Extract the (X, Y) coordinate from the center of the cell holding the provided text.  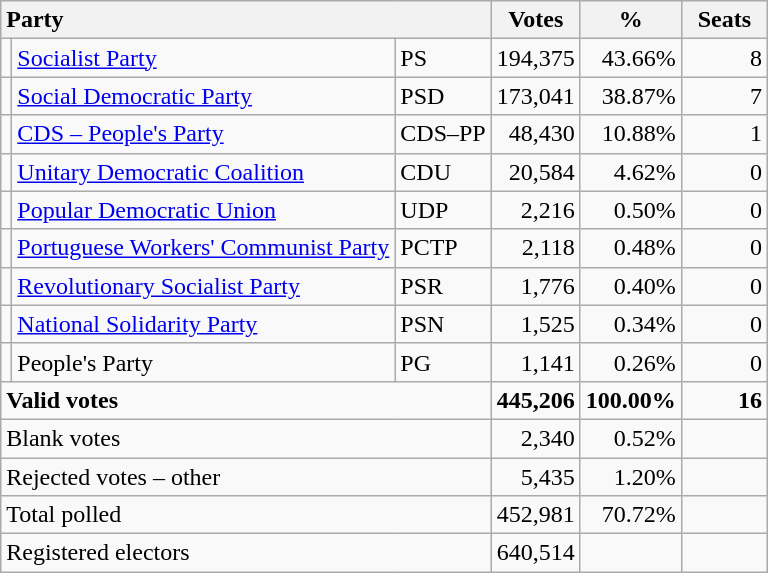
CDU (443, 172)
PSR (443, 286)
38.87% (630, 96)
National Solidarity Party (204, 324)
Socialist Party (204, 58)
16 (724, 400)
0.50% (630, 210)
2,216 (536, 210)
194,375 (536, 58)
Social Democratic Party (204, 96)
Popular Democratic Union (204, 210)
0.52% (630, 438)
Blank votes (246, 438)
2,340 (536, 438)
8 (724, 58)
7 (724, 96)
0.34% (630, 324)
43.66% (630, 58)
PSD (443, 96)
1.20% (630, 477)
445,206 (536, 400)
Valid votes (246, 400)
Registered electors (246, 553)
0.40% (630, 286)
100.00% (630, 400)
1 (724, 134)
2,118 (536, 248)
1,141 (536, 362)
0.48% (630, 248)
Portuguese Workers' Communist Party (204, 248)
Votes (536, 20)
48,430 (536, 134)
70.72% (630, 515)
4.62% (630, 172)
PS (443, 58)
Rejected votes – other (246, 477)
10.88% (630, 134)
640,514 (536, 553)
20,584 (536, 172)
PSN (443, 324)
UDP (443, 210)
PCTP (443, 248)
Total polled (246, 515)
Unitary Democratic Coalition (204, 172)
Seats (724, 20)
PG (443, 362)
CDS–PP (443, 134)
1,525 (536, 324)
Revolutionary Socialist Party (204, 286)
1,776 (536, 286)
People's Party (204, 362)
Party (246, 20)
5,435 (536, 477)
% (630, 20)
CDS – People's Party (204, 134)
173,041 (536, 96)
452,981 (536, 515)
0.26% (630, 362)
